Output the [X, Y] coordinate of the center of the cell containing the given text.  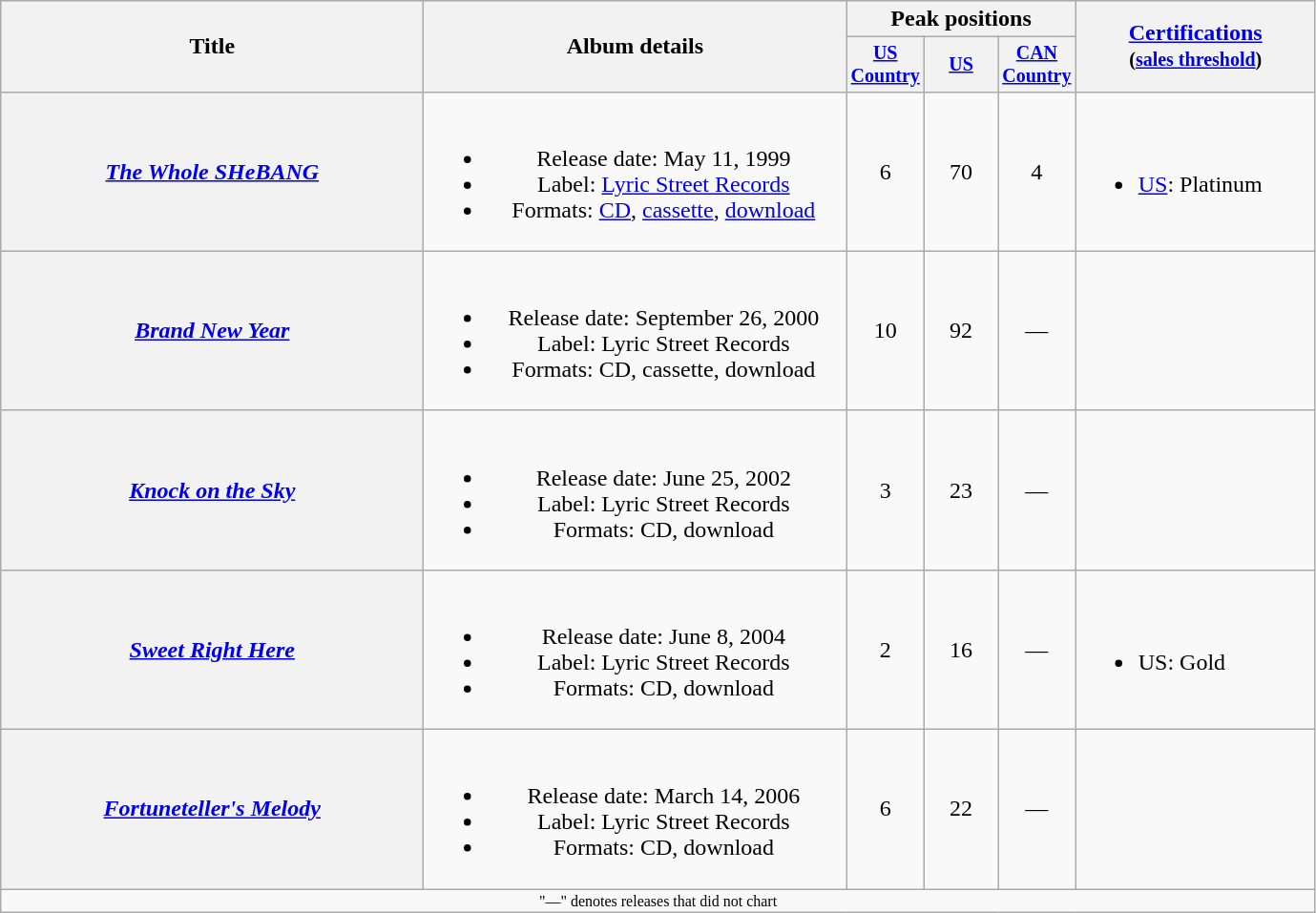
Release date: June 25, 2002Label: Lyric Street RecordsFormats: CD, download [636, 490]
Release date: June 8, 2004Label: Lyric Street RecordsFormats: CD, download [636, 649]
2 [886, 649]
US Country [886, 65]
22 [962, 809]
Release date: March 14, 2006Label: Lyric Street RecordsFormats: CD, download [636, 809]
Knock on the Sky [212, 490]
US [962, 65]
92 [962, 330]
The Whole SHeBANG [212, 172]
70 [962, 172]
Album details [636, 47]
23 [962, 490]
CAN Country [1037, 65]
US: Gold [1195, 649]
Fortuneteller's Melody [212, 809]
10 [886, 330]
4 [1037, 172]
"—" denotes releases that did not chart [658, 901]
Brand New Year [212, 330]
Certifications(sales threshold) [1195, 47]
Release date: September 26, 2000Label: Lyric Street RecordsFormats: CD, cassette, download [636, 330]
3 [886, 490]
US: Platinum [1195, 172]
Release date: May 11, 1999Label: Lyric Street RecordsFormats: CD, cassette, download [636, 172]
Title [212, 47]
Sweet Right Here [212, 649]
16 [962, 649]
Peak positions [961, 19]
